Pinpoint the cell where the given text exists, returning its (X, Y) midpoint coordinate. 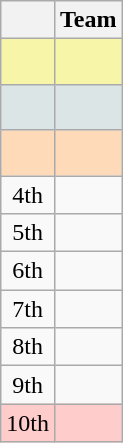
10th (28, 423)
8th (28, 347)
7th (28, 309)
6th (28, 271)
4th (28, 195)
Team (88, 20)
9th (28, 385)
5th (28, 233)
